Scan for the cell matching the given text and deliver its (x, y) coordinate at center. 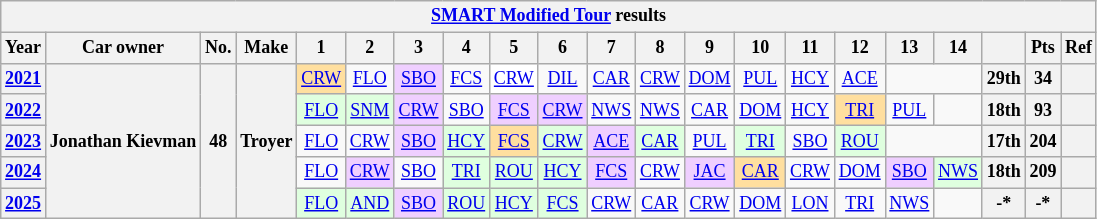
29th (1004, 78)
17th (1004, 140)
5 (514, 48)
1 (322, 48)
2021 (24, 78)
93 (1043, 110)
204 (1043, 140)
DIL (562, 78)
12 (860, 48)
LON (810, 204)
AND (370, 204)
7 (612, 48)
SNM (370, 110)
3 (418, 48)
13 (910, 48)
Ref (1079, 48)
SMART Modified Tour results (549, 16)
8 (660, 48)
34 (1043, 78)
2023 (24, 140)
14 (958, 48)
2024 (24, 172)
Car owner (122, 48)
Jonathan Kievman (122, 141)
Make (266, 48)
No. (218, 48)
2022 (24, 110)
Year (24, 48)
2 (370, 48)
JAC (710, 172)
6 (562, 48)
4 (466, 48)
209 (1043, 172)
9 (710, 48)
48 (218, 141)
10 (760, 48)
Troyer (266, 141)
11 (810, 48)
2025 (24, 204)
Pts (1043, 48)
